Capture the cell that displays the provided text and extract its (X, Y) central coordinate. 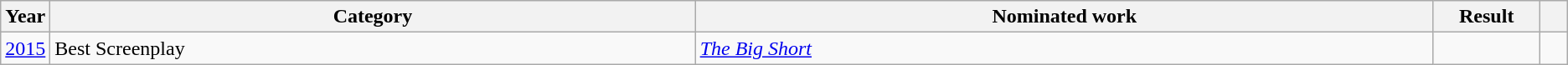
Category (373, 17)
The Big Short (1064, 48)
Nominated work (1064, 17)
2015 (25, 48)
Result (1486, 17)
Best Screenplay (373, 48)
Year (25, 17)
